Extract the [x, y] coordinate from the center of the cell holding the provided text.  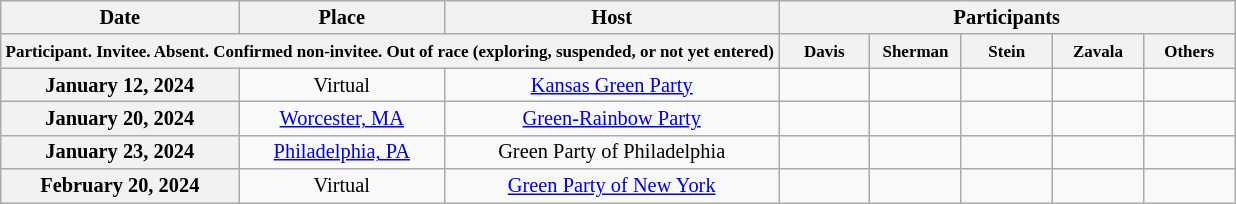
Zavala [1098, 51]
Kansas Green Party [612, 85]
Stein [1006, 51]
Green Party of New York [612, 186]
Philadelphia, PA [342, 152]
Davis [824, 51]
Host [612, 17]
February 20, 2024 [120, 186]
Worcester, MA [342, 118]
January 23, 2024 [120, 152]
Participants [1007, 17]
Others [1190, 51]
Green Party of Philadelphia [612, 152]
Participant. Invitee. Absent. Confirmed non-invitee. Out of race (exploring, suspended, or not yet entered) [390, 51]
Sherman [916, 51]
Green-Rainbow Party [612, 118]
January 20, 2024 [120, 118]
January 12, 2024 [120, 85]
Place [342, 17]
Date [120, 17]
